Determine the (x, y) coordinate at the center of the cell enclosing the given text.  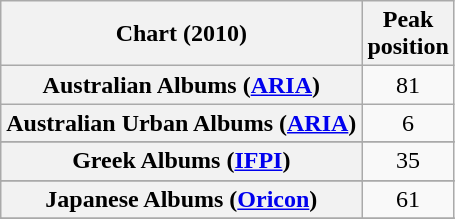
35 (408, 161)
Australian Albums (ARIA) (182, 85)
61 (408, 199)
81 (408, 85)
Japanese Albums (Oricon) (182, 199)
6 (408, 123)
Chart (2010) (182, 34)
Greek Albums (IFPI) (182, 161)
Peakposition (408, 34)
Australian Urban Albums (ARIA) (182, 123)
